Detect which cell encompasses the target text, then output its (x, y) center coordinate. 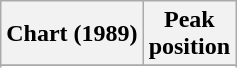
Chart (1989) (72, 34)
Peakposition (189, 34)
